Return the [X, Y] coordinate for the center point of the cell that contains the specified text.  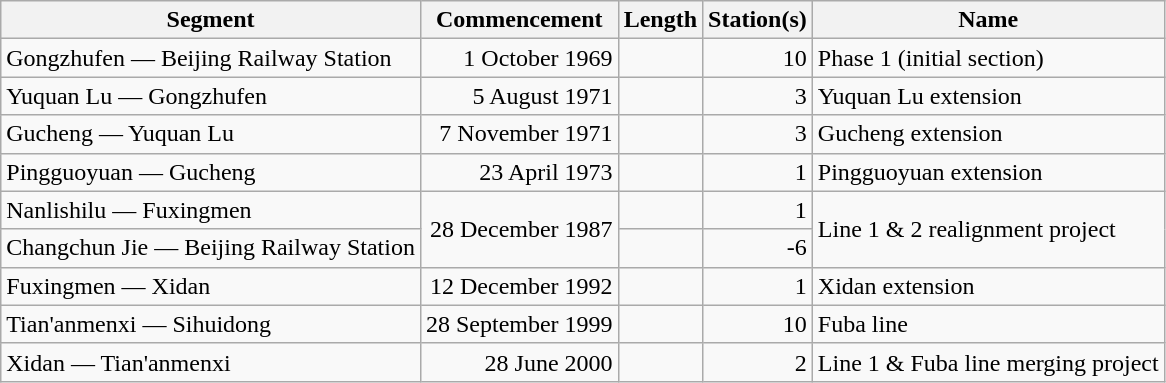
23 April 1973 [519, 172]
Pingguoyuan extension [988, 172]
Nanlishilu — Fuxingmen [211, 210]
28 June 2000 [519, 362]
28 December 1987 [519, 229]
1 October 1969 [519, 58]
Line 1 & Fuba line merging project [988, 362]
7 November 1971 [519, 134]
Xidan extension [988, 286]
Name [988, 20]
Gucheng extension [988, 134]
Gucheng — Yuquan Lu [211, 134]
-6 [758, 248]
Length [660, 20]
Changchun Jie — Beijing Railway Station [211, 248]
Tian'anmenxi — Sihuidong [211, 324]
5 August 1971 [519, 96]
Station(s) [758, 20]
28 September 1999 [519, 324]
Pingguoyuan — Gucheng [211, 172]
Phase 1 (initial section) [988, 58]
2 [758, 362]
Segment [211, 20]
Xidan — Tian'anmenxi [211, 362]
12 December 1992 [519, 286]
Fuxingmen — Xidan [211, 286]
Line 1 & 2 realignment project [988, 229]
Yuquan Lu extension [988, 96]
Fuba line [988, 324]
Yuquan Lu — Gongzhufen [211, 96]
Commencement [519, 20]
Gongzhufen — Beijing Railway Station [211, 58]
